Return (x, y) of the center of cell containing provided text 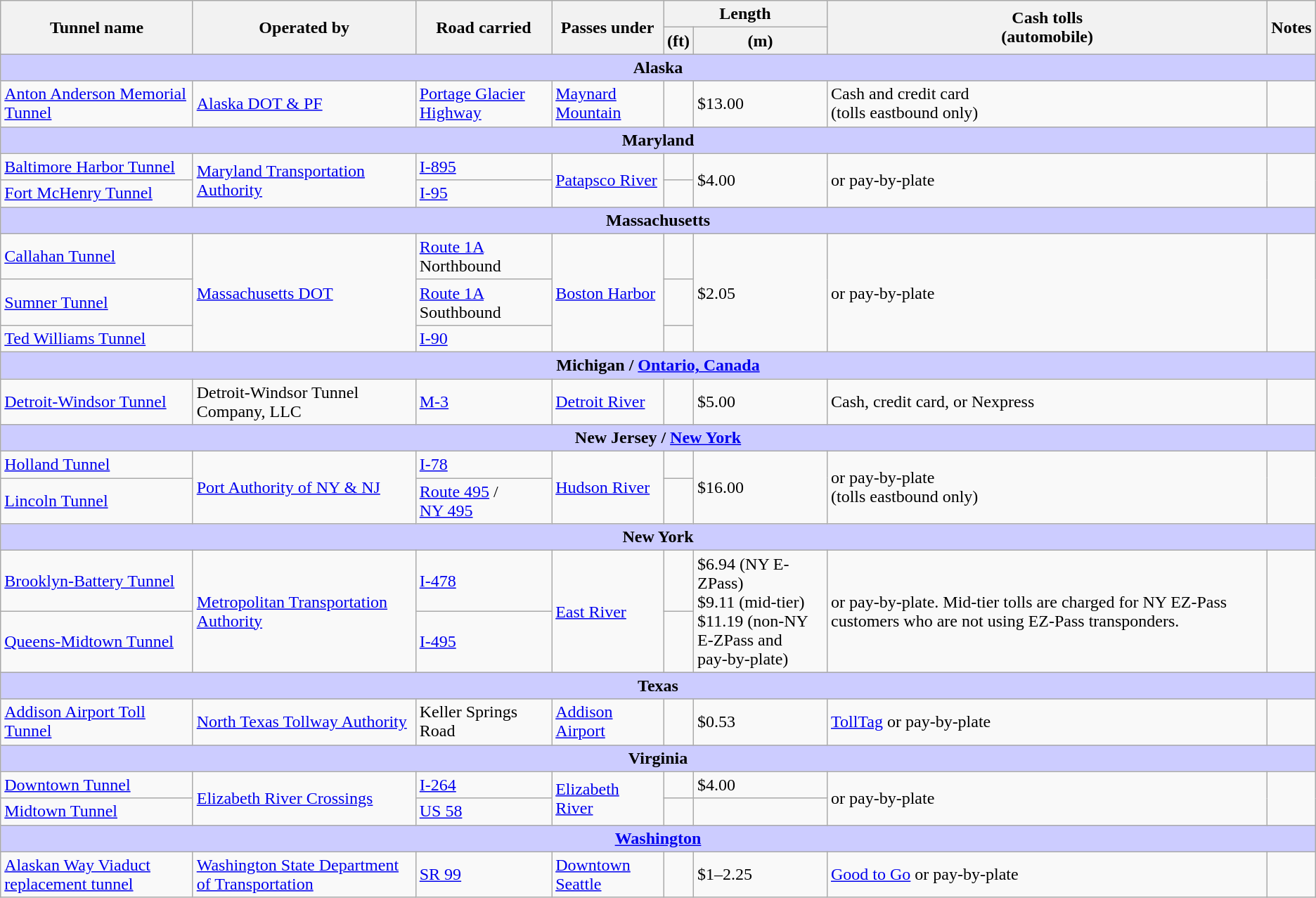
Hudson River (607, 488)
$2.05 (761, 293)
Maynard Mountain (607, 104)
Cash, credit card, or Nexpress (1047, 401)
Holland Tunnel (97, 465)
or pay-by-plate. Mid-tier tolls are charged for NY EZ-Pass customers who are not using EZ-Pass transponders. (1047, 612)
$0.53 (761, 721)
(m) (761, 41)
Good to Go or pay-by-plate (1047, 875)
Downtown Tunnel (97, 785)
Operated by (304, 27)
Anton Anderson Memorial Tunnel (97, 104)
Tunnel name (97, 27)
Cash tolls(automobile) (1047, 27)
Ted Williams Tunnel (97, 338)
North Texas Tollway Authority (304, 721)
Notes (1291, 27)
Patapsco River (607, 180)
Portage Glacier Highway (484, 104)
Port Authority of NY & NJ (304, 488)
Texas (658, 686)
Metropolitan Transportation Authority (304, 612)
$5.00 (761, 401)
Queens-Midtown Tunnel (97, 641)
$1–2.25 (761, 875)
Detroit River (607, 401)
Baltimore Harbor Tunnel (97, 167)
Virginia (658, 758)
I-90 (484, 338)
East River (607, 612)
I-495 (484, 641)
TollTag or pay-by-plate (1047, 721)
Elizabeth River (607, 798)
Alaska DOT & PF (304, 104)
Maryland Transportation Authority (304, 180)
Downtown Seattle (607, 875)
$6.94 (NY E-ZPass)$9.11 (mid-tier)$11.19 (non-NY E-ZPass andpay-by-plate) (761, 612)
Maryland (658, 140)
Washington (658, 838)
I-478 (484, 581)
(ft) (679, 41)
Elizabeth River Crossings (304, 798)
Passes under (607, 27)
Addison Airport (607, 721)
Boston Harbor (607, 293)
or pay-by-plate(tolls eastbound only) (1047, 488)
Keller Springs Road (484, 721)
Detroit-Windsor Tunnel (97, 401)
Alaskan Way Viaduct replacement tunnel (97, 875)
Cash and credit card(tolls eastbound only) (1047, 104)
Fort McHenry Tunnel (97, 193)
Detroit-Windsor Tunnel Company, LLC (304, 401)
Addison Airport Toll Tunnel (97, 721)
Midtown Tunnel (97, 812)
Road carried (484, 27)
Route 495 / NY 495 (484, 501)
Callahan Tunnel (97, 256)
Michigan / Ontario, Canada (658, 365)
I-264 (484, 785)
Brooklyn-Battery Tunnel (97, 581)
SR 99 (484, 875)
Lincoln Tunnel (97, 501)
$16.00 (761, 488)
US 58 (484, 812)
$13.00 (761, 104)
I-78 (484, 465)
New Jersey / New York (658, 438)
Sumner Tunnel (97, 302)
Route 1A Southbound (484, 302)
Massachusetts (658, 220)
I-95 (484, 193)
Route 1A Northbound (484, 256)
M-3 (484, 401)
New York (658, 537)
I-895 (484, 167)
Length (745, 14)
Washington State Department of Transportation (304, 875)
Massachusetts DOT (304, 293)
Alaska (658, 68)
